Detect which cell encompasses the target text, then output its [X, Y] center coordinate. 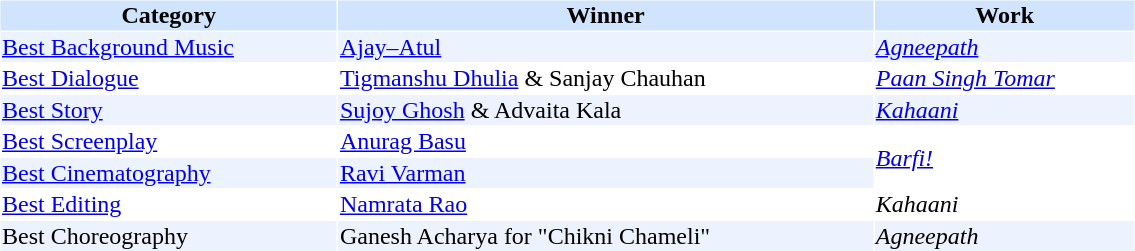
Best Background Music [168, 47]
Category [168, 15]
Paan Singh Tomar [1004, 79]
Tigmanshu Dhulia & Sanjay Chauhan [605, 79]
Best Dialogue [168, 79]
Ajay–Atul [605, 47]
Best Choreography [168, 236]
Best Editing [168, 205]
Best Cinematography [168, 173]
Work [1004, 15]
Ganesh Acharya for "Chikni Chameli" [605, 236]
Best Story [168, 110]
Anurag Basu [605, 141]
Sujoy Ghosh & Advaita Kala [605, 110]
Best Screenplay [168, 141]
Winner [605, 15]
Namrata Rao [605, 205]
Barfi! [1004, 157]
Ravi Varman [605, 173]
